Output the (x, y) coordinate of the center of the cell containing the given text.  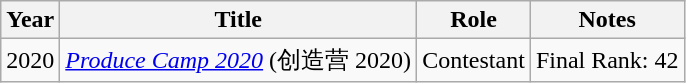
2020 (30, 60)
Contestant (474, 60)
Year (30, 20)
Final Rank: 42 (607, 60)
Title (238, 20)
Notes (607, 20)
Role (474, 20)
Produce Camp 2020 (创造营 2020) (238, 60)
